Return [X, Y] of the center of cell containing provided text 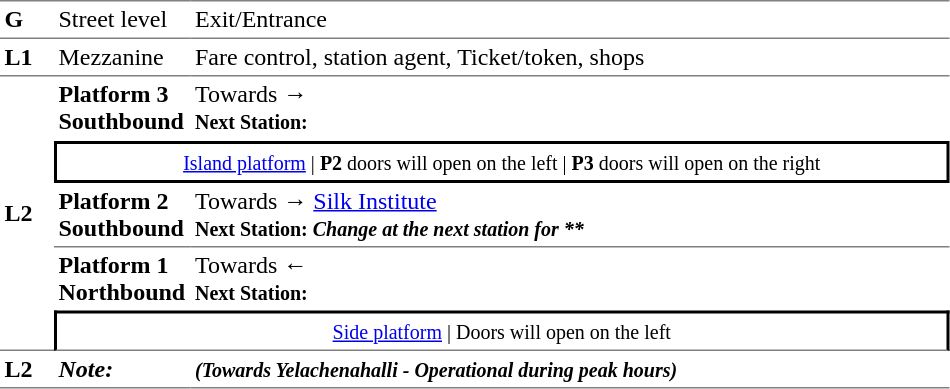
Towards → Next Station: [570, 108]
Street level [122, 20]
Mezzanine [122, 58]
L1 [27, 58]
G [27, 20]
Platform 3Southbound [122, 108]
Platform 1Northbound [122, 280]
Towards → Silk InstituteNext Station: Change at the next station for ** [570, 215]
(Towards Yelachenahalli - Operational during peak hours) [570, 370]
Note: [122, 370]
Fare control, station agent, Ticket/token, shops [570, 58]
Platform 2Southbound [122, 215]
Exit/Entrance [570, 20]
Towards ← Next Station: [570, 280]
Island platform | P2 doors will open on the left | P3 doors will open on the right [502, 162]
Side platform | Doors will open on the left [502, 330]
